Search for the cell housing the specified text and yield its (x, y) center coordinate. 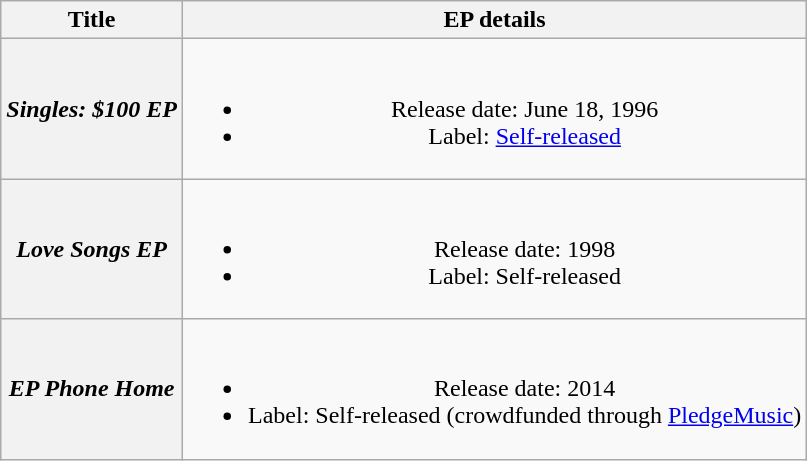
Title (92, 20)
Love Songs EP (92, 249)
Release date: 1998Label: Self-released (495, 249)
Release date: June 18, 1996Label: Self-released (495, 109)
Singles: $100 EP (92, 109)
EP details (495, 20)
Release date: 2014Label: Self-released (crowdfunded through PledgeMusic) (495, 389)
EP Phone Home (92, 389)
